From the cell containing the given text, extract its center point as (x, y) coordinate. 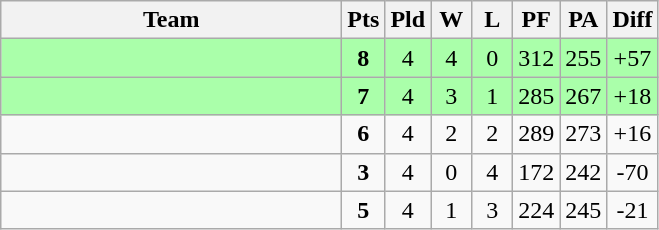
245 (584, 210)
172 (536, 172)
255 (584, 58)
7 (364, 96)
PA (584, 20)
267 (584, 96)
6 (364, 134)
+57 (632, 58)
Team (172, 20)
+16 (632, 134)
312 (536, 58)
-21 (632, 210)
8 (364, 58)
Diff (632, 20)
5 (364, 210)
242 (584, 172)
Pts (364, 20)
W (452, 20)
Pld (408, 20)
-70 (632, 172)
285 (536, 96)
289 (536, 134)
273 (584, 134)
+18 (632, 96)
PF (536, 20)
224 (536, 210)
L (492, 20)
